Identify which cell holds the provided text, then report its [X, Y] central coordinate. 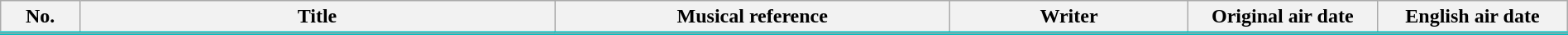
Writer [1068, 17]
No. [41, 17]
Original air date [1283, 17]
English air date [1473, 17]
Title [317, 17]
Musical reference [753, 17]
